For the text-containing cell, return its midpoint in [X, Y] coordinate format. 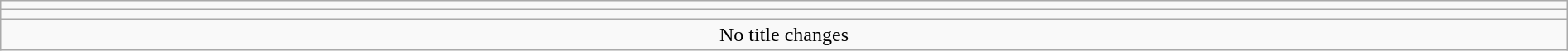
No title changes [784, 35]
